Locate the cell with the specified text and output its (X, Y) center coordinate. 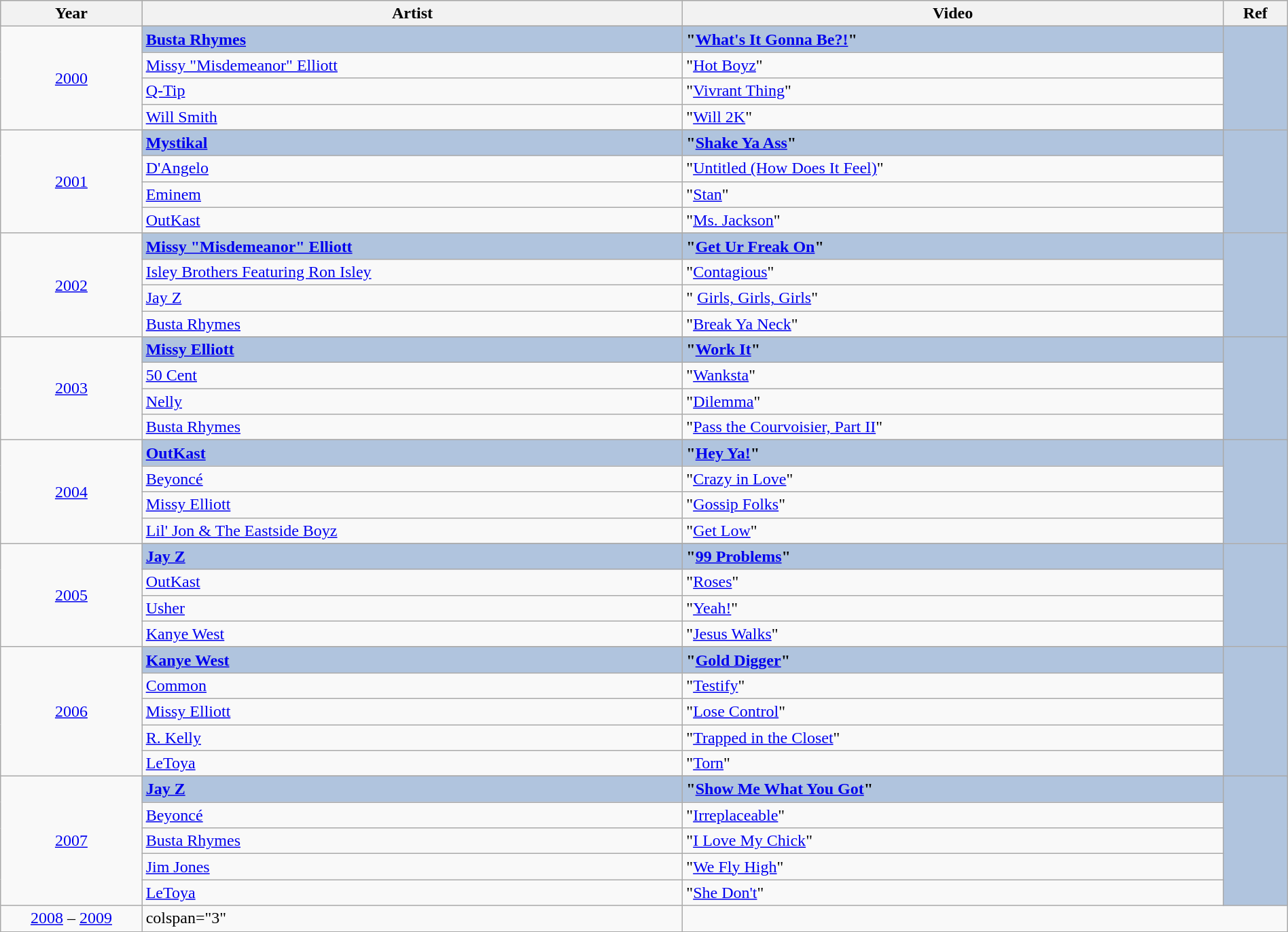
"Jesus Walks" (953, 634)
"Vivrant Thing" (953, 91)
2008 – 2009 (71, 918)
Lil' Jon & The Eastside Boyz (412, 531)
D'Angelo (412, 168)
"Stan" (953, 194)
"We Fly High" (953, 867)
"Torn" (953, 764)
Common (412, 685)
2003 (71, 389)
Artist (412, 14)
2000 (71, 78)
"Work It" (953, 350)
"Dilemma" (953, 401)
colspan="3" (412, 918)
2002 (71, 285)
" Girls, Girls, Girls" (953, 298)
"Wanksta" (953, 376)
2004 (71, 492)
2005 (71, 595)
50 Cent (412, 376)
"Shake Ya Ass" (953, 143)
"Roses" (953, 582)
2007 (71, 841)
R. Kelly (412, 737)
"She Don't" (953, 893)
"Gold Digger" (953, 660)
"What's It Gonna Be?!" (953, 39)
Mystikal (412, 143)
Usher (412, 608)
"Lose Control" (953, 711)
Will Smith (412, 117)
"Ms. Jackson" (953, 220)
Q-Tip (412, 91)
"Get Ur Freak On" (953, 246)
"Show Me What You Got" (953, 789)
Ref (1255, 14)
"Gossip Folks" (953, 505)
"Break Ya Neck" (953, 324)
"Pass the Courvoisier, Part II" (953, 427)
2006 (71, 711)
Jim Jones (412, 867)
"I Love My Chick" (953, 841)
Nelly (412, 401)
Eminem (412, 194)
"Will 2K" (953, 117)
Isley Brothers Featuring Ron Isley (412, 272)
"Untitled (How Does It Feel)" (953, 168)
Year (71, 14)
"Hey Ya!" (953, 453)
"Testify" (953, 685)
"Get Low" (953, 531)
"Trapped in the Closet" (953, 737)
"Hot Boyz" (953, 65)
Video (953, 14)
"99 Problems" (953, 556)
"Crazy in Love" (953, 479)
"Yeah!" (953, 608)
2001 (71, 181)
"Irreplaceable" (953, 815)
"Contagious" (953, 272)
